Extract the (x, y) coordinate from the center of the cell holding the provided text.  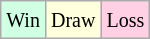
Win (24, 20)
Loss (126, 20)
Draw (72, 20)
